Capture the cell that displays the provided text and extract its [X, Y] central coordinate. 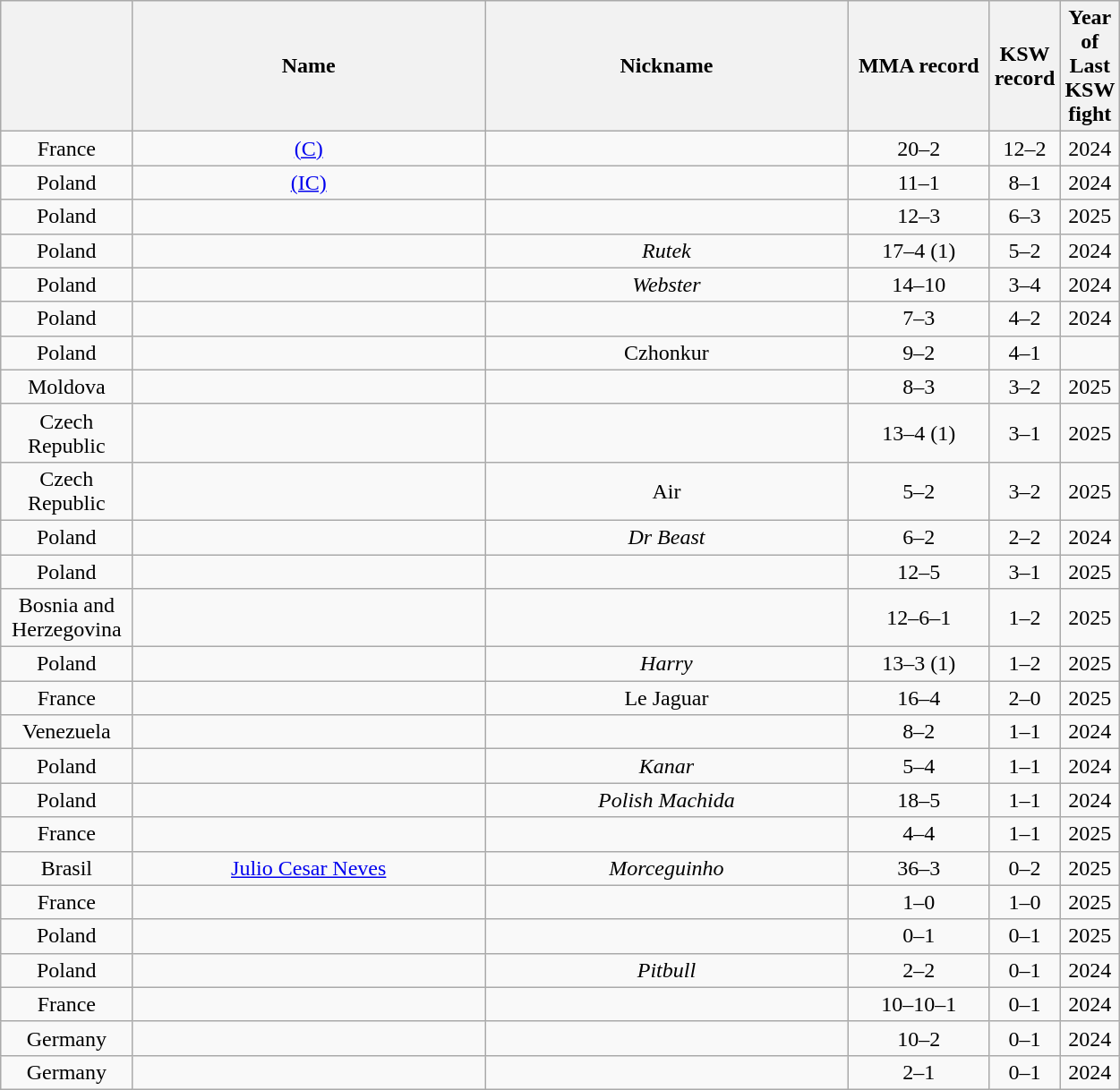
12–3 [919, 217]
Kanar [667, 766]
13–3 (1) [919, 664]
6–3 [1024, 217]
Czhonkur [667, 353]
4–2 [1024, 319]
12–6–1 [919, 617]
17–4 (1) [919, 251]
8–1 [1024, 183]
Harry [667, 664]
Brasil [66, 868]
36–3 [919, 868]
4–1 [1024, 353]
16–4 [919, 698]
Pitbull [667, 970]
Morceguinho [667, 868]
Julio Cesar Neves [309, 868]
12–5 [919, 572]
14–10 [919, 285]
6–2 [919, 537]
Bosnia and Herzegovina [66, 617]
10–2 [919, 1038]
KSW record [1024, 66]
Air [667, 490]
Rutek [667, 251]
Polish Machida [667, 800]
Webster [667, 285]
11–1 [919, 183]
8–2 [919, 732]
7–3 [919, 319]
12–2 [1024, 149]
3–4 [1024, 285]
0–2 [1024, 868]
Venezuela [66, 732]
Dr Beast [667, 537]
2–0 [1024, 698]
20–2 [919, 149]
Nickname [667, 66]
Moldova [66, 387]
4–4 [919, 834]
Name [309, 66]
8–3 [919, 387]
9–2 [919, 353]
18–5 [919, 800]
5–4 [919, 766]
2–1 [919, 1072]
Le Jaguar [667, 698]
MMA record [919, 66]
(IC) [309, 183]
Year of Last KSW fight [1090, 66]
13–4 (1) [919, 433]
(C) [309, 149]
10–10–1 [919, 1004]
